Identify which cell holds the provided text, then report its (X, Y) central coordinate. 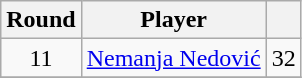
Round (41, 20)
Player (174, 20)
Nemanja Nedović (174, 58)
11 (41, 58)
32 (284, 58)
